Capture the cell that displays the provided text and extract its (X, Y) central coordinate. 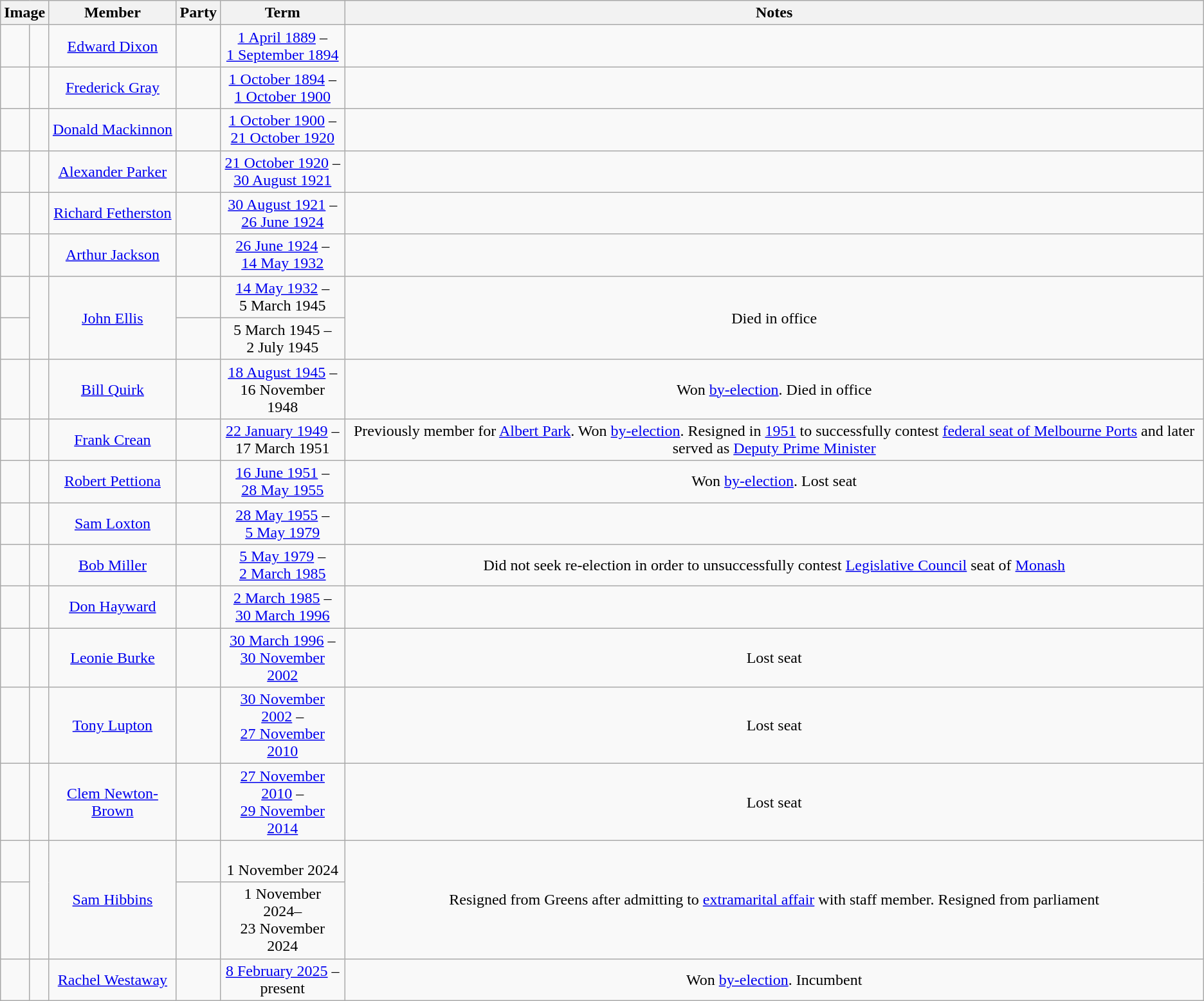
Robert Pettiona (113, 481)
28 May 1955 – 5 May 1979 (282, 523)
1 October 1894 – 1 October 1900 (282, 87)
14 May 1932 – 5 March 1945 (282, 297)
1 November 2024 (282, 861)
Clem Newton-Brown (113, 802)
Rachel Westaway (113, 980)
Tony Lupton (113, 725)
Don Hayward (113, 607)
27 November 2010 – 29 November 2014 (282, 802)
Won by-election. Incumbent (774, 980)
21 October 1920 – 30 August 1921 (282, 171)
26 June 1924 – 14 May 1932 (282, 255)
Arthur Jackson (113, 255)
Richard Fetherston (113, 213)
1 April 1889 – 1 September 1894 (282, 46)
18 August 1945 – 16 November 1948 (282, 389)
Bill Quirk (113, 389)
8 February 2025 – present (282, 980)
Won by-election. Lost seat (774, 481)
Image (24, 13)
Did not seek re-election in order to unsuccessfully contest Legislative Council seat of Monash (774, 566)
Notes (774, 13)
Frank Crean (113, 440)
16 June 1951 – 28 May 1955 (282, 481)
Frederick Gray (113, 87)
Edward Dixon (113, 46)
30 March 1996 – 30 November 2002 (282, 658)
Alexander Parker (113, 171)
Member (113, 13)
30 November 2002 – 27 November 2010 (282, 725)
Bob Miller (113, 566)
John Ellis (113, 318)
5 March 1945 – 2 July 1945 (282, 338)
5 May 1979 – 2 March 1985 (282, 566)
Leonie Burke (113, 658)
22 January 1949 – 17 March 1951 (282, 440)
Term (282, 13)
1 October 1900 – 21 October 1920 (282, 130)
Sam Loxton (113, 523)
Resigned from Greens after admitting to extramarital affair with staff member. Resigned from parliament (774, 899)
Party (198, 13)
Won by-election. Died in office (774, 389)
2 March 1985 – 30 March 1996 (282, 607)
Sam Hibbins (113, 899)
30 August 1921 – 26 June 1924 (282, 213)
1 November 2024– 23 November 2024 (282, 921)
Died in office (774, 318)
Donald Mackinnon (113, 130)
